Extract the [x, y] coordinate from the center of the cell holding the provided text.  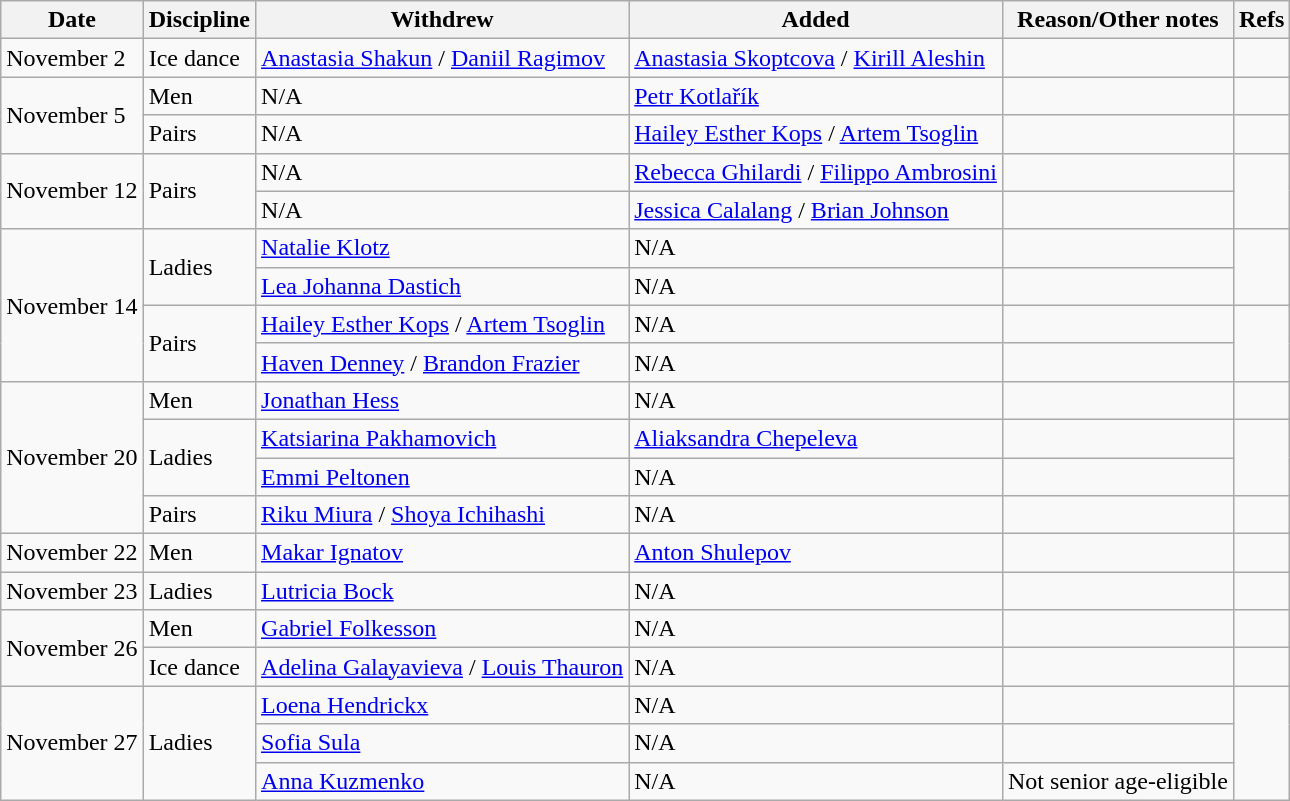
November 23 [72, 591]
Anastasia Shakun / Daniil Ragimov [442, 58]
November 2 [72, 58]
November 5 [72, 115]
Emmi Peltonen [442, 477]
Not senior age-eligible [1118, 781]
Riku Miura / Shoya Ichihashi [442, 515]
November 27 [72, 743]
Gabriel Folkesson [442, 629]
Jonathan Hess [442, 400]
Katsiarina Pakhamovich [442, 438]
Aliaksandra Chepeleva [816, 438]
Loena Hendrickx [442, 705]
November 12 [72, 191]
Date [72, 20]
Discipline [199, 20]
November 26 [72, 648]
Rebecca Ghilardi / Filippo Ambrosini [816, 172]
Adelina Galayavieva / Louis Thauron [442, 667]
Makar Ignatov [442, 553]
Petr Kotlařík [816, 96]
November 20 [72, 457]
Reason/Other notes [1118, 20]
Natalie Klotz [442, 248]
Withdrew [442, 20]
Anastasia Skoptcova / Kirill Aleshin [816, 58]
Haven Denney / Brandon Frazier [442, 362]
Added [816, 20]
Lutricia Bock [442, 591]
Anton Shulepov [816, 553]
Jessica Calalang / Brian Johnson [816, 210]
November 22 [72, 553]
November 14 [72, 305]
Refs [1261, 20]
Lea Johanna Dastich [442, 286]
Anna Kuzmenko [442, 781]
Sofia Sula [442, 743]
